Determine the (X, Y) coordinate at the center of the cell enclosing the given text.  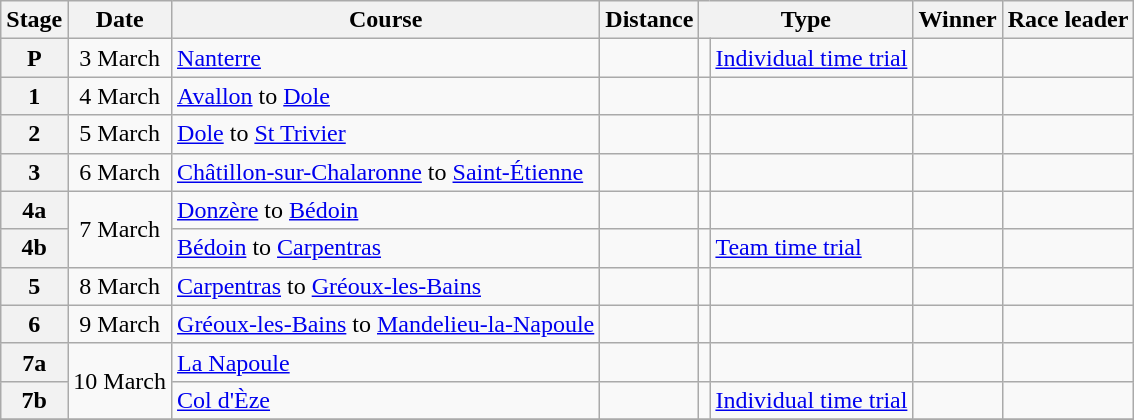
2 (34, 134)
7 March (120, 229)
6 (34, 324)
Type (806, 20)
Gréoux-les-Bains to Mandelieu-la-Napoule (386, 324)
1 (34, 96)
10 March (120, 381)
4 March (120, 96)
7a (34, 362)
Winner (958, 20)
P (34, 58)
Nanterre (386, 58)
3 (34, 172)
3 March (120, 58)
9 March (120, 324)
Date (120, 20)
Bédoin to Carpentras (386, 248)
Dole to St Trivier (386, 134)
4b (34, 248)
5 (34, 286)
Team time trial (812, 248)
7b (34, 400)
8 March (120, 286)
Avallon to Dole (386, 96)
Course (386, 20)
Donzère to Bédoin (386, 210)
Châtillon-sur-Chalaronne to Saint-Étienne (386, 172)
Carpentras to Gréoux-les-Bains (386, 286)
La Napoule (386, 362)
5 March (120, 134)
6 March (120, 172)
Stage (34, 20)
4a (34, 210)
Col d'Èze (386, 400)
Race leader (1068, 20)
Distance (650, 20)
